Locate the cell with the specified text and output its [X, Y] center coordinate. 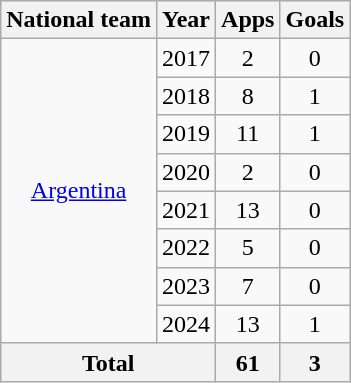
2017 [186, 58]
Argentina [79, 191]
Apps [248, 20]
61 [248, 362]
7 [248, 286]
Year [186, 20]
Total [108, 362]
2019 [186, 134]
Goals [315, 20]
2023 [186, 286]
2024 [186, 324]
11 [248, 134]
2022 [186, 248]
2020 [186, 172]
2021 [186, 210]
National team [79, 20]
5 [248, 248]
2018 [186, 96]
8 [248, 96]
3 [315, 362]
